Determine the (X, Y) coordinate at the center of the cell enclosing the given text.  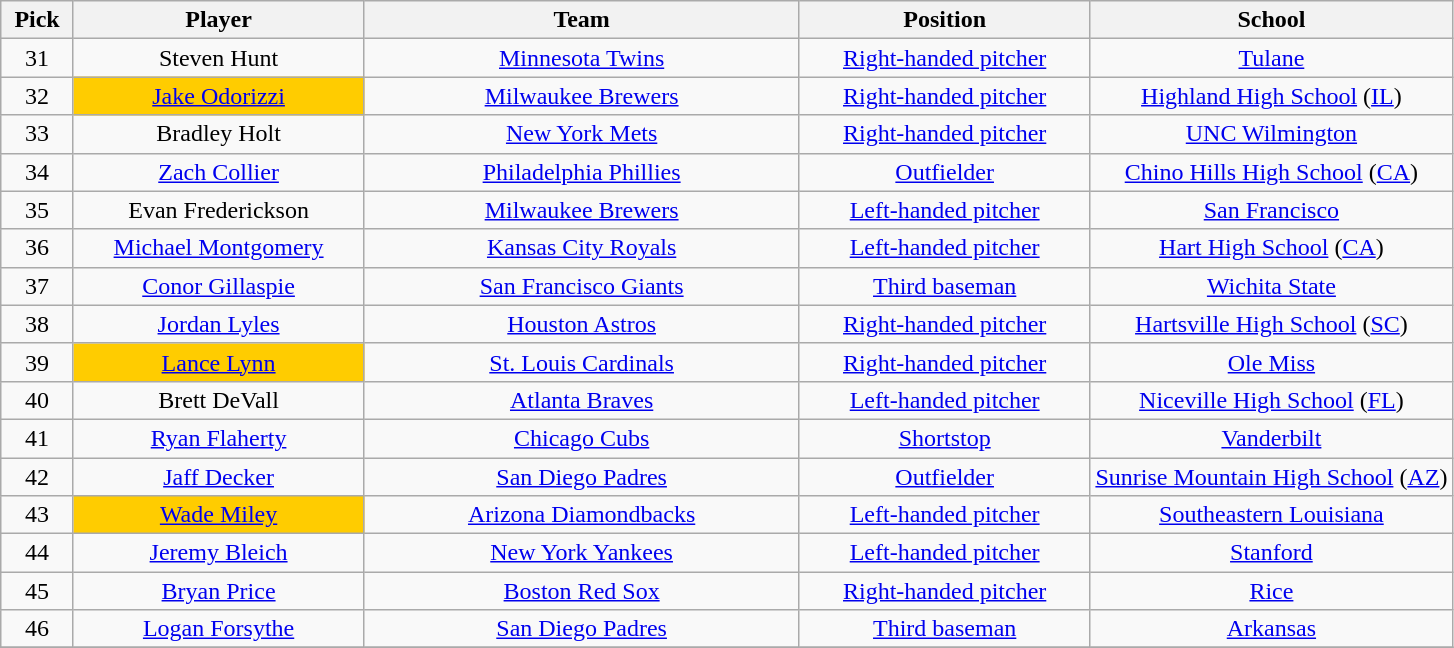
Niceville High School (FL) (1272, 400)
Ryan Flaherty (218, 438)
40 (38, 400)
Ole Miss (1272, 362)
Houston Astros (582, 324)
Hart High School (CA) (1272, 248)
Bradley Holt (218, 134)
Team (582, 20)
31 (38, 58)
Shortstop (944, 438)
39 (38, 362)
Arkansas (1272, 629)
41 (38, 438)
Jake Odorizzi (218, 96)
Arizona Diamondbacks (582, 515)
Logan Forsythe (218, 629)
St. Louis Cardinals (582, 362)
Conor Gillaspie (218, 286)
Zach Collier (218, 172)
Steven Hunt (218, 58)
Evan Frederickson (218, 210)
San Francisco (1272, 210)
Boston Red Sox (582, 591)
33 (38, 134)
Stanford (1272, 553)
New York Mets (582, 134)
UNC Wilmington (1272, 134)
Bryan Price (218, 591)
Wade Miley (218, 515)
38 (38, 324)
46 (38, 629)
42 (38, 477)
Southeastern Louisiana (1272, 515)
35 (38, 210)
Chicago Cubs (582, 438)
Jeremy Bleich (218, 553)
43 (38, 515)
Pick (38, 20)
Atlanta Braves (582, 400)
34 (38, 172)
Jaff Decker (218, 477)
Brett DeVall (218, 400)
36 (38, 248)
San Francisco Giants (582, 286)
Position (944, 20)
37 (38, 286)
Kansas City Royals (582, 248)
Tulane (1272, 58)
32 (38, 96)
Rice (1272, 591)
Hartsville High School (SC) (1272, 324)
Jordan Lyles (218, 324)
Sunrise Mountain High School (AZ) (1272, 477)
44 (38, 553)
Vanderbilt (1272, 438)
Player (218, 20)
New York Yankees (582, 553)
45 (38, 591)
Michael Montgomery (218, 248)
Minnesota Twins (582, 58)
Lance Lynn (218, 362)
Philadelphia Phillies (582, 172)
Chino Hills High School (CA) (1272, 172)
Wichita State (1272, 286)
School (1272, 20)
Highland High School (IL) (1272, 96)
